Locate the cell with the specified text and output its [X, Y] center coordinate. 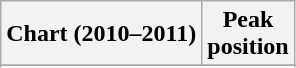
Peakposition [248, 34]
Chart (2010–2011) [102, 34]
